Provide the [X, Y] coordinate of the cell's center where the given text is located.  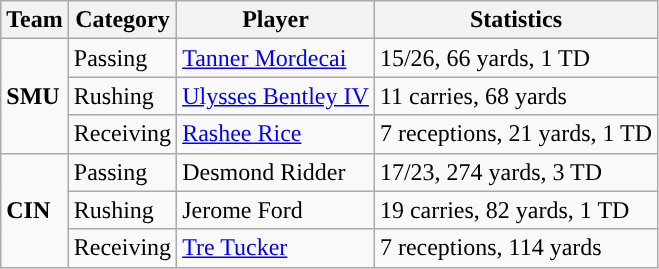
Jerome Ford [276, 210]
Rashee Rice [276, 134]
7 receptions, 21 yards, 1 TD [516, 134]
Category [122, 20]
17/23, 274 yards, 3 TD [516, 172]
15/26, 66 yards, 1 TD [516, 58]
19 carries, 82 yards, 1 TD [516, 210]
7 receptions, 114 yards [516, 248]
Ulysses Bentley IV [276, 96]
Player [276, 20]
SMU [35, 96]
CIN [35, 210]
Tre Tucker [276, 248]
Desmond Ridder [276, 172]
Team [35, 20]
Tanner Mordecai [276, 58]
Statistics [516, 20]
11 carries, 68 yards [516, 96]
